Detect which cell encompasses the target text, then output its [X, Y] center coordinate. 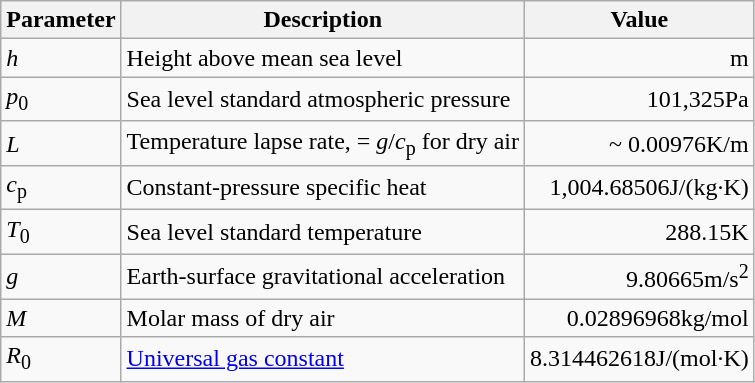
m [640, 58]
Universal gas constant [322, 359]
Molar mass of dry air [322, 318]
Height above mean sea level [322, 58]
Parameter [61, 20]
8.314462618J/(mol·K) [640, 359]
101,325Pa [640, 99]
288.15K [640, 232]
1,004.68506J/(kg·K) [640, 188]
~ 0.00976K/m [640, 143]
L [61, 143]
M [61, 318]
T0 [61, 232]
Sea level standard atmospheric pressure [322, 99]
0.02896968kg/mol [640, 318]
Sea level standard temperature [322, 232]
Earth-surface gravitational acceleration [322, 276]
p0 [61, 99]
g [61, 276]
Constant-pressure specific heat [322, 188]
Description [322, 20]
h [61, 58]
cp [61, 188]
R0 [61, 359]
Temperature lapse rate, = g/cp for dry air [322, 143]
Value [640, 20]
9.80665m/s2 [640, 276]
